Scan for the cell matching the given text and deliver its [X, Y] coordinate at center. 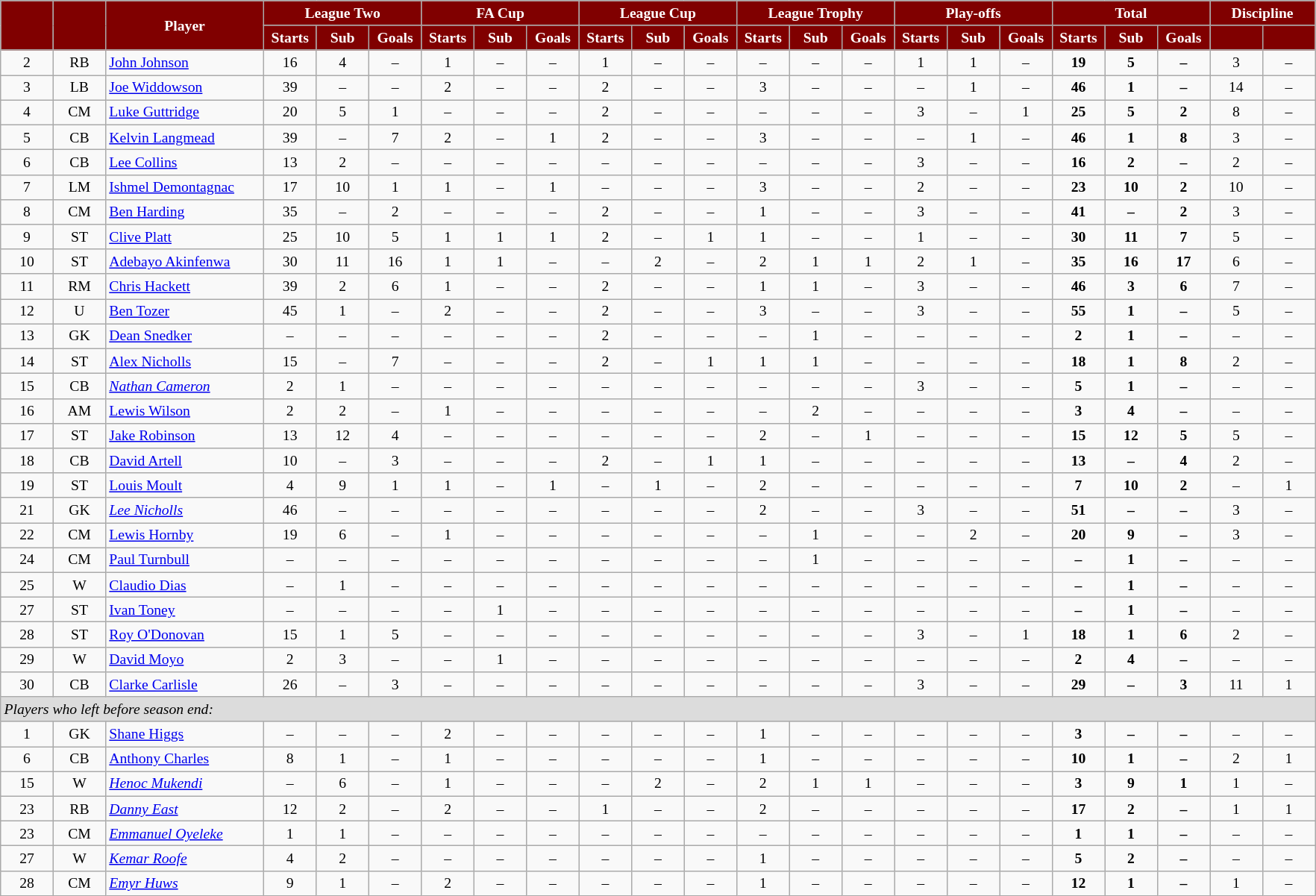
Ben Tozer [185, 312]
Louis Moult [185, 485]
Clive Platt [185, 237]
Emmanuel Oyeleke [185, 834]
Players who left before season end: [658, 709]
Lee Collins [185, 163]
Ishmel Demontagnac [185, 187]
League Trophy [816, 13]
45 [289, 312]
Lewis Wilson [185, 410]
Roy O'Donovan [185, 634]
Emyr Huws [185, 883]
Chris Hackett [185, 286]
David Artell [185, 461]
Claudio Dias [185, 585]
26 [289, 685]
Alex Nicholls [185, 361]
Anthony Charles [185, 759]
LB [79, 88]
Lewis Hornby [185, 536]
Player [185, 25]
Total [1131, 13]
41 [1078, 212]
FA Cup [500, 13]
Dean Snedker [185, 336]
Shane Higgs [185, 734]
Danny East [185, 809]
Jake Robinson [185, 436]
55 [1078, 312]
Discipline [1262, 13]
John Johnson [185, 63]
U [79, 312]
Kelvin Langmead [185, 137]
Ben Harding [185, 212]
Paul Turnbull [185, 560]
Henoc Mukendi [185, 783]
Kemar Roofe [185, 858]
AM [79, 410]
51 [1078, 510]
24 [27, 560]
21 [27, 510]
Play-offs [973, 13]
Clarke Carlisle [185, 685]
League Two [342, 13]
Nathan Cameron [185, 386]
League Cup [658, 13]
RM [79, 286]
22 [27, 536]
Adebayo Akinfenwa [185, 261]
Lee Nicholls [185, 510]
Luke Guttridge [185, 112]
Ivan Toney [185, 610]
LM [79, 187]
David Moyo [185, 660]
Joe Widdowson [185, 88]
